Search for the cell housing the specified text and yield its (X, Y) center coordinate. 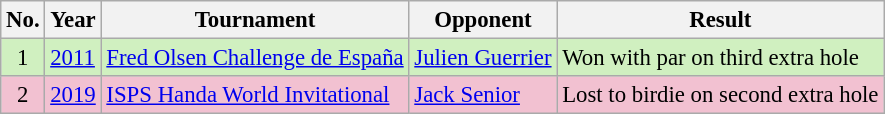
Won with par on third extra hole (720, 58)
2019 (73, 95)
Tournament (255, 20)
2 (23, 95)
1 (23, 58)
ISPS Handa World Invitational (255, 95)
Year (73, 20)
Result (720, 20)
No. (23, 20)
Julien Guerrier (483, 58)
Lost to birdie on second extra hole (720, 95)
2011 (73, 58)
Jack Senior (483, 95)
Fred Olsen Challenge de España (255, 58)
Opponent (483, 20)
